Identify which cell holds the provided text, then report its [x, y] central coordinate. 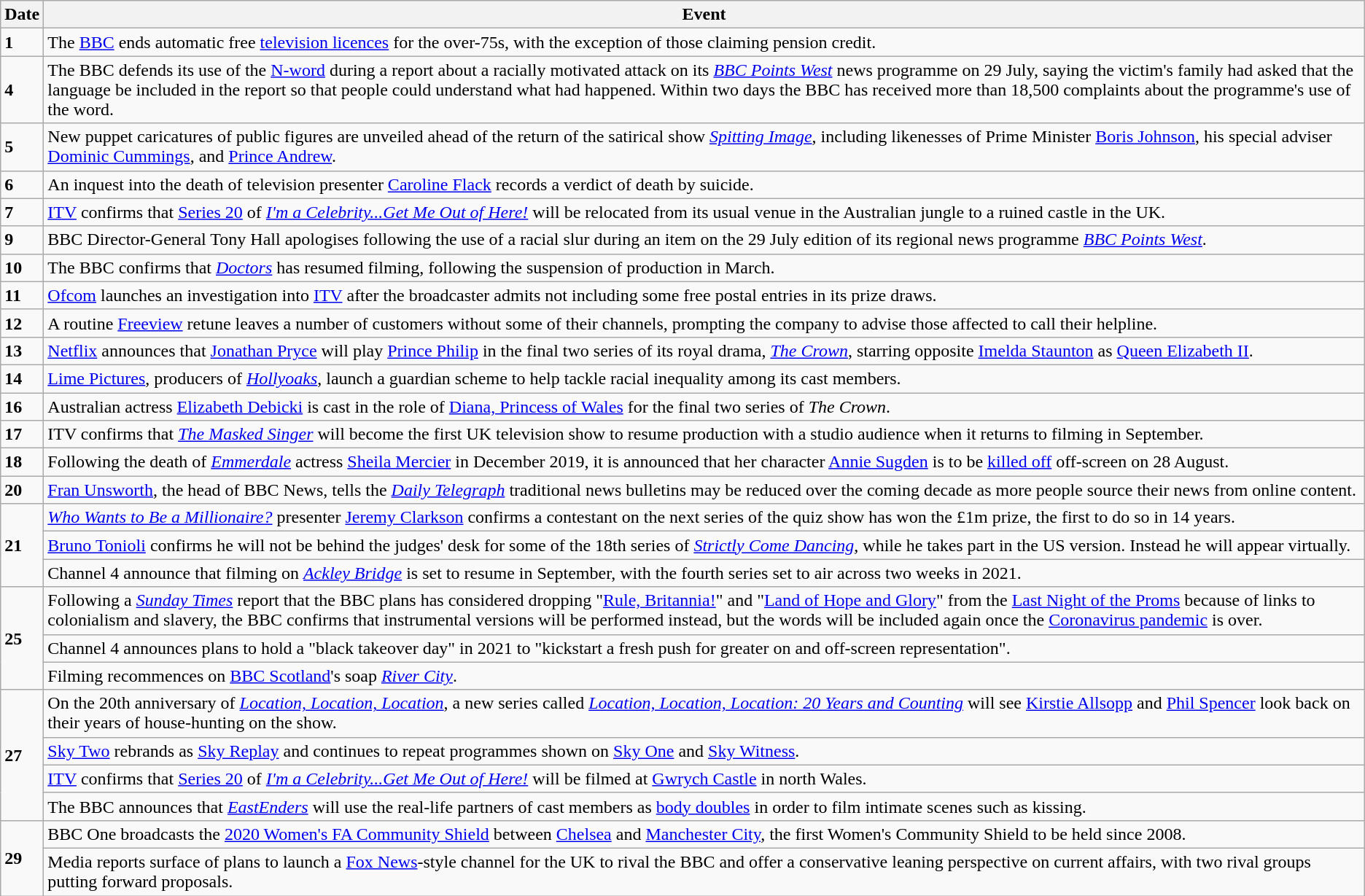
1 [22, 42]
12 [22, 323]
16 [22, 406]
Ofcom launches an investigation into ITV after the broadcaster admits not including some free postal entries in its prize draws. [704, 295]
Lime Pictures, producers of Hollyoaks, launch a guardian scheme to help tackle racial inequality among its cast members. [704, 378]
Australian actress Elizabeth Debicki is cast in the role of Diana, Princess of Wales for the final two series of The Crown. [704, 406]
6 [22, 184]
5 [22, 147]
Date [22, 15]
13 [22, 351]
The BBC confirms that Doctors has resumed filming, following the suspension of production in March. [704, 268]
21 [22, 545]
11 [22, 295]
Event [704, 15]
Channel 4 announces plans to hold a "black takeover day" in 2021 to "kickstart a fresh push for greater on and off-screen representation". [704, 648]
Channel 4 announce that filming on Ackley Bridge is set to resume in September, with the fourth series set to air across two weeks in 2021. [704, 573]
27 [22, 755]
The BBC ends automatic free television licences for the over-75s, with the exception of those claiming pension credit. [704, 42]
The BBC announces that EastEnders will use the real-life partners of cast members as body doubles in order to film intimate scenes such as kissing. [704, 806]
Sky Two rebrands as Sky Replay and continues to repeat programmes shown on Sky One and Sky Witness. [704, 751]
10 [22, 268]
20 [22, 490]
17 [22, 435]
7 [22, 212]
14 [22, 378]
25 [22, 639]
An inquest into the death of television presenter Caroline Flack records a verdict of death by suicide. [704, 184]
18 [22, 462]
29 [22, 857]
9 [22, 240]
4 [22, 90]
Filming recommences on BBC Scotland's soap River City. [704, 676]
ITV confirms that Series 20 of I'm a Celebrity...Get Me Out of Here! will be filmed at Gwrych Castle in north Wales. [704, 779]
